Detect which cell encompasses the target text, then output its (X, Y) center coordinate. 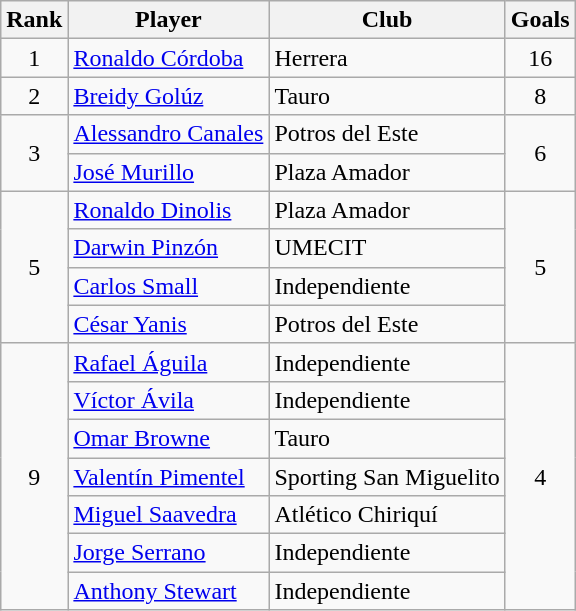
Rank (34, 20)
Breidy Golúz (168, 96)
Player (168, 20)
Miguel Saavedra (168, 515)
1 (34, 58)
César Yanis (168, 324)
2 (34, 96)
Ronaldo Dinolis (168, 210)
UMECIT (387, 248)
Rafael Águila (168, 362)
Anthony Stewart (168, 591)
Omar Browne (168, 438)
Herrera (387, 58)
Atlético Chiriquí (387, 515)
8 (540, 96)
Valentín Pimentel (168, 477)
José Murillo (168, 172)
Club (387, 20)
Darwin Pinzón (168, 248)
Carlos Small (168, 286)
16 (540, 58)
4 (540, 476)
9 (34, 476)
Sporting San Miguelito (387, 477)
3 (34, 153)
6 (540, 153)
Alessandro Canales (168, 134)
Goals (540, 20)
Jorge Serrano (168, 553)
Víctor Ávila (168, 400)
Ronaldo Córdoba (168, 58)
